Output the (X, Y) coordinate of the center of the cell containing the given text.  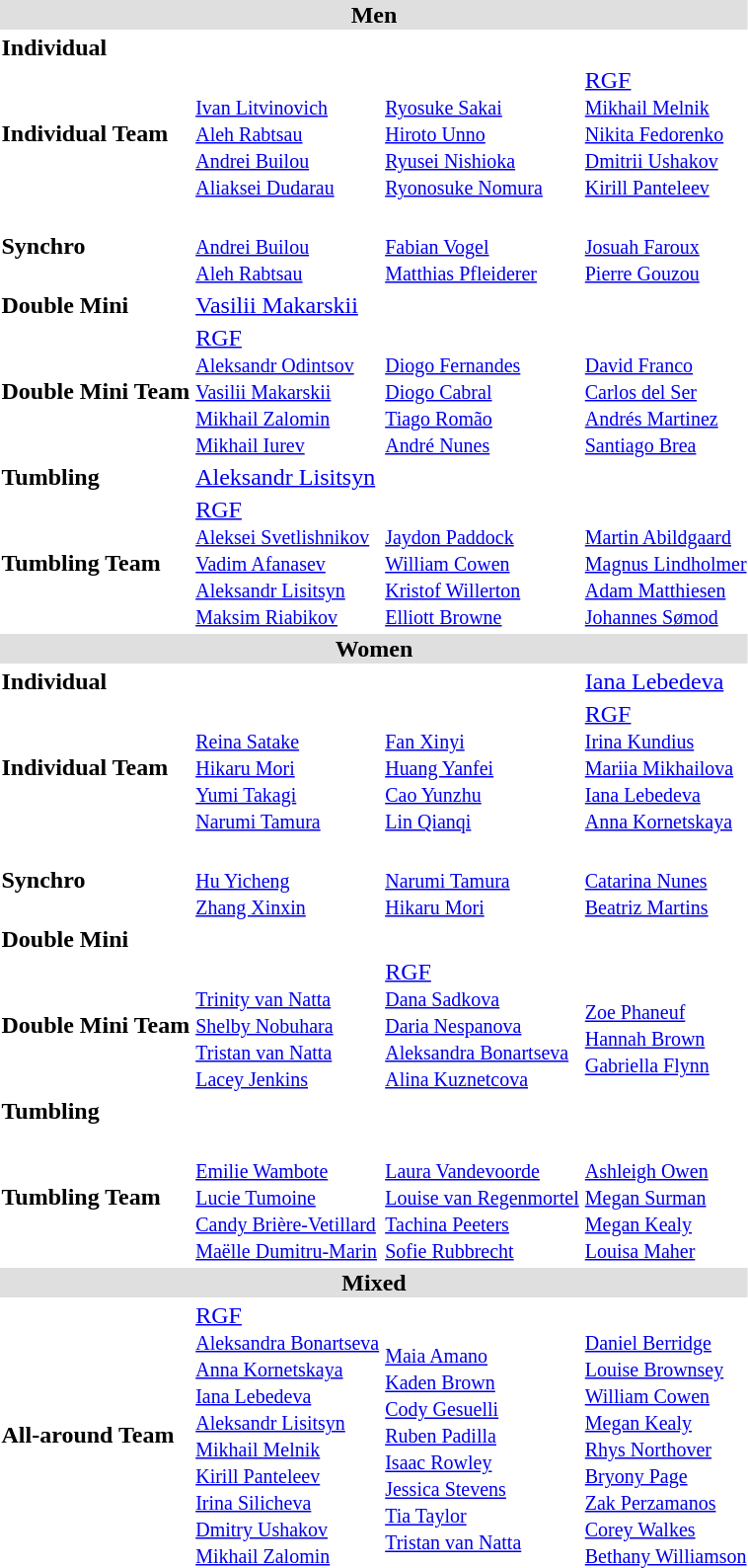
Zoe PhaneufHannah BrownGabriella Flynn (665, 1025)
Men (374, 15)
Martin AbildgaardMagnus LindholmerAdam MatthiesenJohannes Sømod (665, 563)
Ryosuke SakaiHiroto UnnoRyusei NishiokaRyonosuke Nomura (483, 133)
Iana Lebedeva (665, 681)
Aleksandr Lisitsyn (288, 477)
Fan XinyiHuang YanfeiCao YunzhuLin Qianqi (483, 767)
Trinity van NattaShelby NobuharaTristan van NattaLacey Jenkins (288, 1025)
Vasilii Makarskii (288, 305)
Emilie WamboteLucie TumoineCandy Brière-VetillardMaëlle Dumitru-Marin (288, 1197)
Laura VandevoordeLouise van RegenmortelTachina PeetersSofie Rubbrecht (483, 1197)
Diogo FernandesDiogo CabralTiago RomãoAndré Nunes (483, 391)
Fabian VogelMatthias Pfleiderer (483, 246)
Jaydon PaddockWilliam CowenKristof WillertonElliott Browne (483, 563)
Ashleigh OwenMegan SurmanMegan KealyLouisa Maher (665, 1197)
RGFAleksandr OdintsovVasilii MakarskiiMikhail ZalominMikhail Iurev (288, 391)
RGFAleksei SvetlishnikovVadim AfanasevAleksandr LisitsynMaksim Riabikov (288, 563)
Andrei BuilouAleh Rabtsau (288, 246)
RGFDana SadkovaDaria NespanovaAleksandra BonartsevaAlina Kuznetcova (483, 1025)
RGFIrina KundiusMariia MikhailovaIana LebedevaAnna Kornetskaya (665, 767)
Mixed (374, 1283)
Reina SatakeHikaru MoriYumi TakagiNarumi Tamura (288, 767)
RGFMikhail MelnikNikita FedorenkoDmitrii UshakovKirill Panteleev (665, 133)
Women (374, 649)
Narumi TamuraHikaru Mori (483, 880)
Catarina NunesBeatriz Martins (665, 880)
David FrancoCarlos del SerAndrés MartinezSantiago Brea (665, 391)
Josuah FarouxPierre Gouzou (665, 246)
Ivan LitvinovichAleh RabtsauAndrei BuilouAliaksei Dudarau (288, 133)
Hu YichengZhang Xinxin (288, 880)
